Return the (x, y) coordinate for the center point of the cell that contains the specified text.  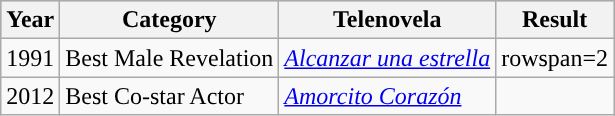
Telenovela (388, 20)
Year (30, 20)
Amorcito Corazón (388, 96)
Best Male Revelation (170, 58)
rowspan=2 (555, 58)
Category (170, 20)
Best Co-star Actor (170, 96)
1991 (30, 58)
Result (555, 20)
Alcanzar una estrella (388, 58)
2012 (30, 96)
